From the cell containing the given text, extract its center point as (X, Y) coordinate. 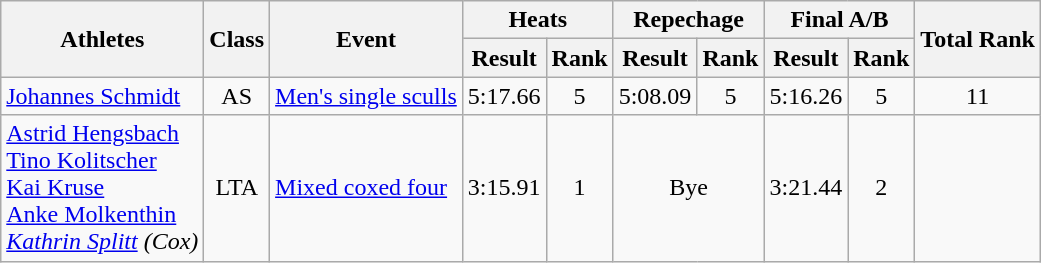
AS (237, 96)
3:21.44 (806, 188)
Mixed coxed four (366, 188)
Total Rank (978, 39)
1 (580, 188)
Heats (538, 20)
Repechage (688, 20)
Class (237, 39)
Astrid HengsbachTino KolitscherKai KruseAnke MolkenthinKathrin Splitt (Cox) (102, 188)
Final A/B (840, 20)
3:15.91 (504, 188)
5:16.26 (806, 96)
5:17.66 (504, 96)
Athletes (102, 39)
11 (978, 96)
Johannes Schmidt (102, 96)
Bye (688, 188)
5:08.09 (655, 96)
Men's single sculls (366, 96)
Event (366, 39)
LTA (237, 188)
2 (882, 188)
